Capture the cell that displays the provided text and extract its (X, Y) central coordinate. 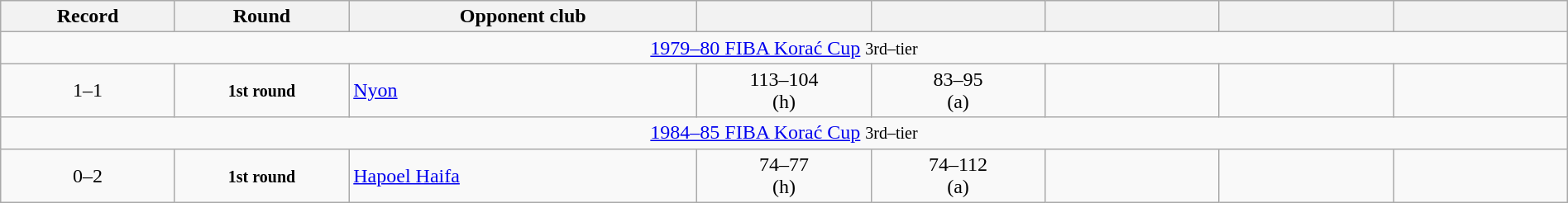
83–95 (a) (958, 91)
1–1 (88, 91)
1979–80 FIBA Korać Cup 3rd–tier (784, 48)
Round (261, 17)
Record (88, 17)
Nyon (523, 91)
113–104 (h) (784, 91)
Opponent club (523, 17)
0–2 (88, 175)
Hapoel Haifa (523, 175)
1984–85 FIBA Korać Cup 3rd–tier (784, 133)
74–112 (a) (958, 175)
74–77 (h) (784, 175)
